Capture the cell that displays the provided text and extract its (X, Y) central coordinate. 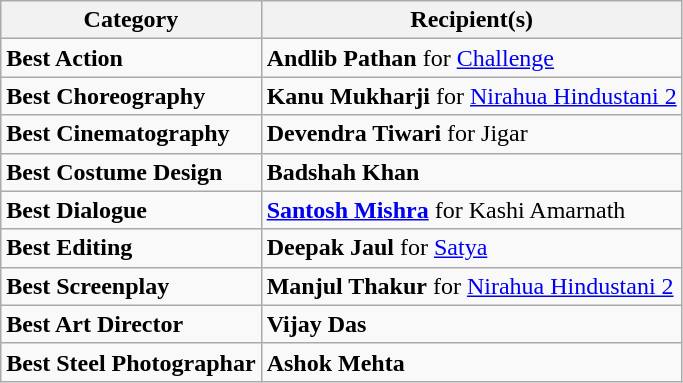
Recipient(s) (472, 20)
Kanu Mukharji for Nirahua Hindustani 2 (472, 96)
Badshah Khan (472, 172)
Manjul Thakur for Nirahua Hindustani 2 (472, 286)
Category (131, 20)
Best Steel Photographar (131, 362)
Best Editing (131, 248)
Vijay Das (472, 324)
Best Cinematography (131, 134)
Best Art Director (131, 324)
Andlib Pathan for Challenge (472, 58)
Devendra Tiwari for Jigar (472, 134)
Best Costume Design (131, 172)
Best Action (131, 58)
Best Screenplay (131, 286)
Best Choreography (131, 96)
Best Dialogue (131, 210)
Deepak Jaul for Satya (472, 248)
Santosh Mishra for Kashi Amarnath (472, 210)
Ashok Mehta (472, 362)
